Scan for the cell matching the given text and deliver its (X, Y) coordinate at center. 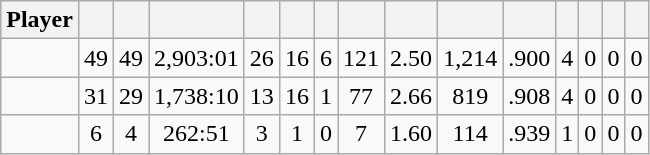
1,214 (470, 58)
.939 (530, 134)
2,903:01 (197, 58)
.908 (530, 96)
Player (40, 20)
121 (362, 58)
31 (96, 96)
.900 (530, 58)
819 (470, 96)
77 (362, 96)
1,738:10 (197, 96)
2.66 (412, 96)
1.60 (412, 134)
26 (262, 58)
13 (262, 96)
3 (262, 134)
114 (470, 134)
7 (362, 134)
262:51 (197, 134)
2.50 (412, 58)
29 (132, 96)
